Provide the [X, Y] coordinate of the cell's center where the given text is located.  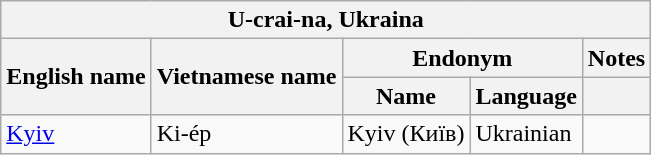
Language [526, 96]
Kyiv (Київ) [406, 134]
Name [406, 96]
English name [76, 77]
Vietnamese name [246, 77]
U-crai-na, Ukraina [326, 20]
Endonym [462, 58]
Ukrainian [526, 134]
Kyiv [76, 134]
Ki-ép [246, 134]
Notes [616, 58]
